Return [X, Y] of the center of cell containing provided text 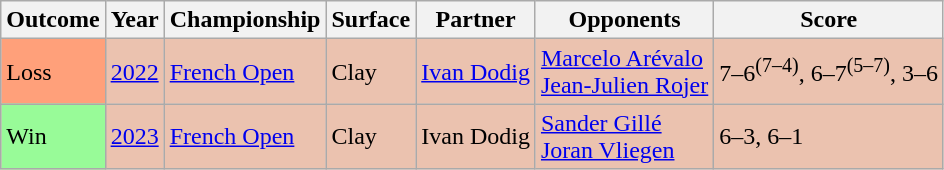
Partner [476, 20]
2023 [134, 136]
Surface [371, 20]
7–6(7–4), 6–7(5–7), 3–6 [829, 72]
Opponents [624, 20]
Marcelo Arévalo Jean-Julien Rojer [624, 72]
Year [134, 20]
Score [829, 20]
Championship [245, 20]
2022 [134, 72]
Win [53, 136]
Outcome [53, 20]
Sander Gillé Joran Vliegen [624, 136]
6–3, 6–1 [829, 136]
Loss [53, 72]
